Output the [X, Y] coordinate of the center of the cell containing the given text.  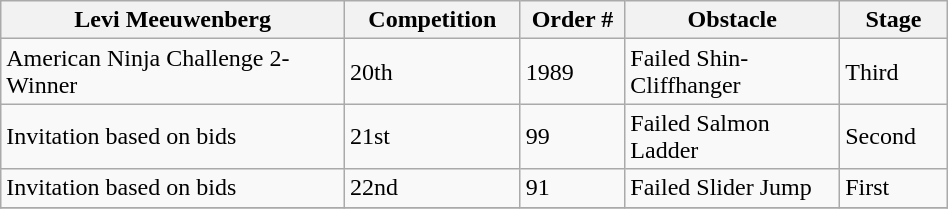
Obstacle [732, 20]
First [894, 188]
Order # [572, 20]
Stage [894, 20]
99 [572, 136]
Failed Slider Jump [732, 188]
22nd [432, 188]
American Ninja Challenge 2-Winner [173, 72]
Third [894, 72]
21st [432, 136]
Levi Meeuwenberg [173, 20]
Competition [432, 20]
1989 [572, 72]
20th [432, 72]
Second [894, 136]
91 [572, 188]
Failed Salmon Ladder [732, 136]
Failed Shin-Cliffhanger [732, 72]
